For the text-containing cell, return its midpoint in (x, y) coordinate format. 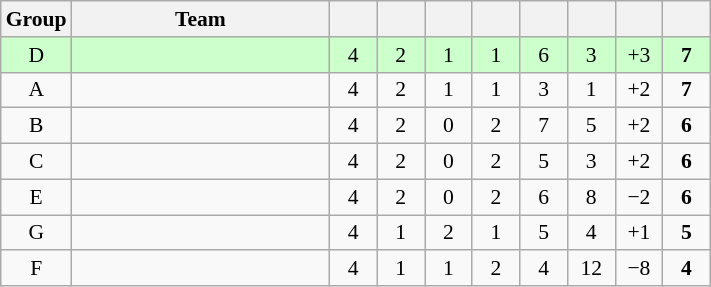
A (36, 90)
12 (591, 269)
+1 (639, 233)
+3 (639, 55)
G (36, 233)
D (36, 55)
Group (36, 19)
C (36, 162)
−8 (639, 269)
B (36, 126)
8 (591, 197)
F (36, 269)
Team (201, 19)
−2 (639, 197)
E (36, 197)
